Return [x, y] of the center of cell containing provided text 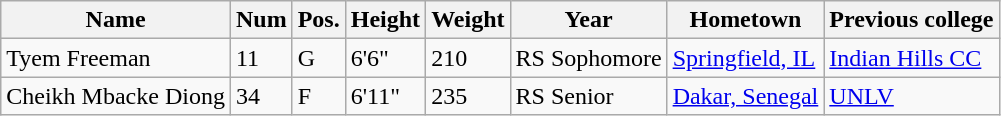
Pos. [318, 20]
34 [261, 96]
235 [468, 96]
Cheikh Mbacke Diong [116, 96]
Hometown [746, 20]
Tyem Freeman [116, 58]
Previous college [912, 20]
Indian Hills CC [912, 58]
Dakar, Senegal [746, 96]
210 [468, 58]
UNLV [912, 96]
Num [261, 20]
11 [261, 58]
Weight [468, 20]
Height [385, 20]
Name [116, 20]
RS Sophomore [588, 58]
6'6" [385, 58]
Year [588, 20]
RS Senior [588, 96]
G [318, 58]
F [318, 96]
6'11" [385, 96]
Springfield, IL [746, 58]
